Pinpoint the cell where the given text exists, returning its (X, Y) midpoint coordinate. 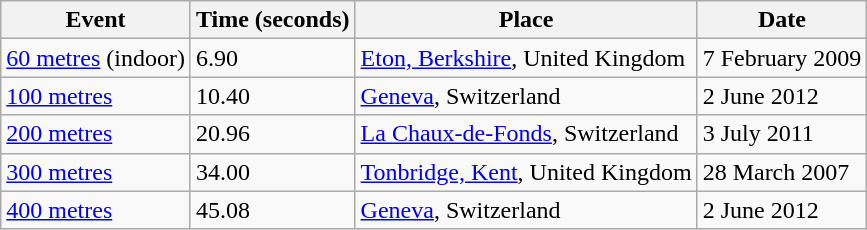
La Chaux-de-Fonds, Switzerland (526, 134)
7 February 2009 (782, 58)
3 July 2011 (782, 134)
Place (526, 20)
Date (782, 20)
Event (96, 20)
10.40 (272, 96)
Time (seconds) (272, 20)
34.00 (272, 172)
45.08 (272, 210)
400 metres (96, 210)
100 metres (96, 96)
300 metres (96, 172)
6.90 (272, 58)
20.96 (272, 134)
200 metres (96, 134)
Eton, Berkshire, United Kingdom (526, 58)
60 metres (indoor) (96, 58)
Tonbridge, Kent, United Kingdom (526, 172)
28 March 2007 (782, 172)
